Return [x, y] of the center of cell containing provided text 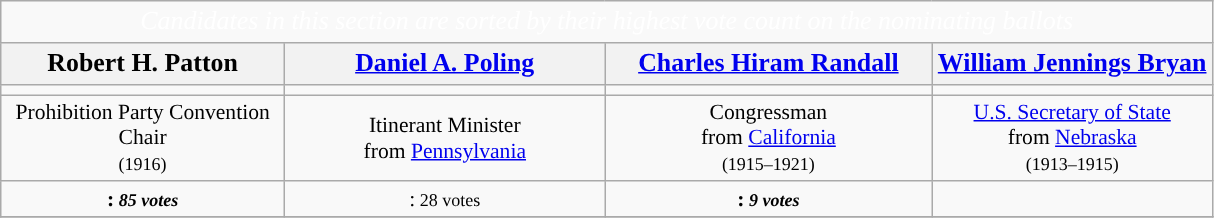
Itinerant Ministerfrom Pennsylvania [444, 138]
Robert H. Patton [143, 64]
William Jennings Bryan [1072, 64]
: 85 votes [143, 200]
Charles Hiram Randall [768, 64]
Daniel A. Poling [444, 64]
: 9 votes [768, 200]
Congressmanfrom California(1915–1921) [768, 138]
Candidates in this section are sorted by their highest vote count on the nominating ballots [607, 22]
Prohibition Party Convention Chair(1916) [143, 138]
: 28 votes [444, 200]
U.S. Secretary of Statefrom Nebraska(1913–1915) [1072, 138]
